Locate the cell with the specified text and output its (X, Y) center coordinate. 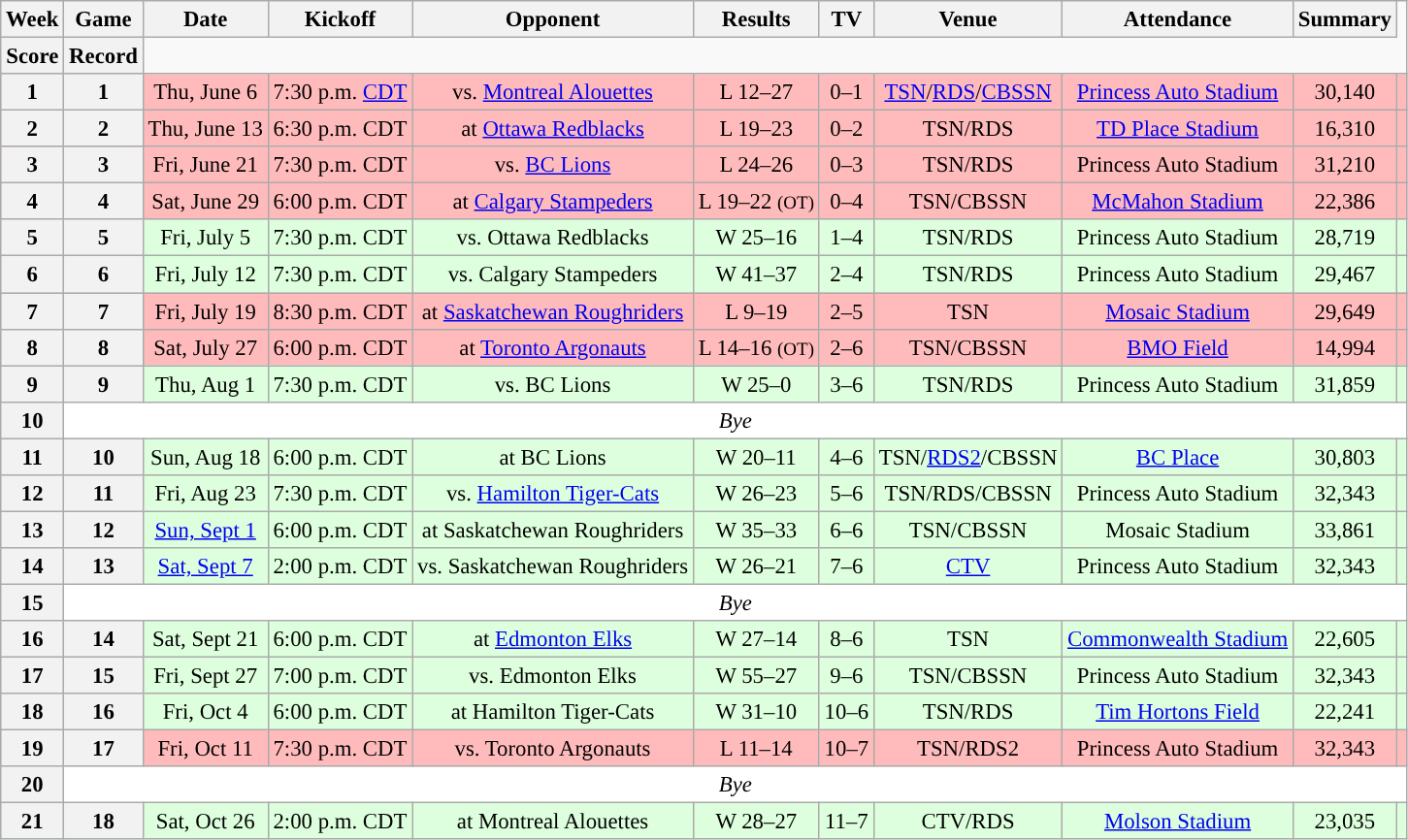
BC Place (1178, 457)
2–4 (846, 275)
7:00 p.m. CDT (340, 676)
10–7 (846, 749)
6:30 p.m. CDT (340, 129)
W 41–37 (756, 275)
2–6 (846, 347)
Thu, Aug 1 (206, 384)
11–7 (846, 822)
Fri, July 5 (206, 238)
31,210 (1345, 165)
31,859 (1345, 384)
Fri, July 19 (206, 311)
Molson Stadium (1178, 822)
L 14–16 (OT) (756, 347)
Fri, July 12 (206, 275)
1–4 (846, 238)
2–5 (846, 311)
21 (33, 822)
10–6 (846, 712)
30,140 (1345, 92)
Opponent (553, 19)
Game (103, 19)
Venue (967, 19)
Kickoff (340, 19)
Tim Hortons Field (1178, 712)
0–2 (846, 129)
33,861 (1345, 530)
Thu, June 13 (206, 129)
16,310 (1345, 129)
22,241 (1345, 712)
Thu, June 6 (206, 92)
W 35–33 (756, 530)
vs. Calgary Stampeders (553, 275)
W 55–27 (756, 676)
Date (206, 19)
29,649 (1345, 311)
9–6 (846, 676)
8–6 (846, 639)
29,467 (1345, 275)
at Hamilton Tiger-Cats (553, 712)
22,386 (1345, 202)
Score (33, 56)
Results (756, 19)
7–6 (846, 566)
23,035 (1345, 822)
vs. Toronto Argonauts (553, 749)
Week (33, 19)
L 24–26 (756, 165)
Fri, Aug 23 (206, 494)
Sat, July 27 (206, 347)
TSN/RDS2/CBSSN (967, 457)
W 25–0 (756, 384)
W 28–27 (756, 822)
W 26–23 (756, 494)
W 27–14 (756, 639)
vs. Hamilton Tiger-Cats (553, 494)
vs. Edmonton Elks (553, 676)
28,719 (1345, 238)
Sat, Sept 21 (206, 639)
8:30 p.m. CDT (340, 311)
0–3 (846, 165)
vs. Montreal Alouettes (553, 92)
5–6 (846, 494)
Fri, Oct 4 (206, 712)
L 12–27 (756, 92)
at Ottawa Redblacks (553, 129)
Fri, Oct 11 (206, 749)
L 9–19 (756, 311)
Sun, Sept 1 (206, 530)
Sat, June 29 (206, 202)
3–6 (846, 384)
Sat, Oct 26 (206, 822)
Summary (1345, 19)
at Edmonton Elks (553, 639)
BMO Field (1178, 347)
14,994 (1345, 347)
Attendance (1178, 19)
CTV/RDS (967, 822)
22,605 (1345, 639)
at Montreal Alouettes (553, 822)
Sat, Sept 7 (206, 566)
Sun, Aug 18 (206, 457)
McMahon Stadium (1178, 202)
at Calgary Stampeders (553, 202)
Fri, Sept 27 (206, 676)
at Toronto Argonauts (553, 347)
vs. Saskatchewan Roughriders (553, 566)
TD Place Stadium (1178, 129)
Record (103, 56)
at BC Lions (553, 457)
TSN/RDS2 (967, 749)
L 19–23 (756, 129)
W 25–16 (756, 238)
W 31–10 (756, 712)
Fri, June 21 (206, 165)
TV (846, 19)
W 26–21 (756, 566)
L 11–14 (756, 749)
4–6 (846, 457)
0–1 (846, 92)
Commonwealth Stadium (1178, 639)
L 19–22 (OT) (756, 202)
CTV (967, 566)
30,803 (1345, 457)
W 20–11 (756, 457)
19 (33, 749)
6–6 (846, 530)
0–4 (846, 202)
20 (33, 785)
vs. Ottawa Redblacks (553, 238)
